Search for the cell housing the specified text and yield its [x, y] center coordinate. 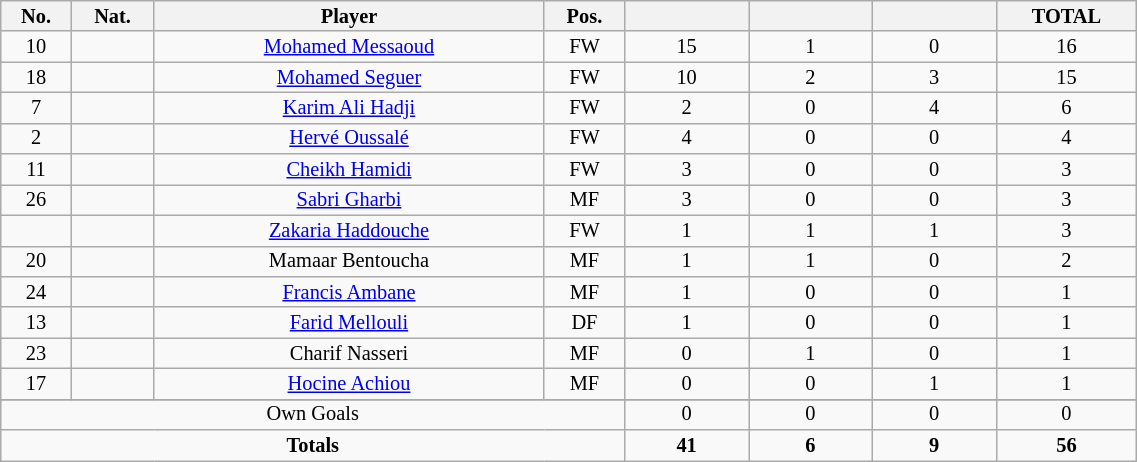
Francis Ambane [349, 292]
Player [349, 16]
18 [36, 78]
Mamaar Bentoucha [349, 262]
Cheikh Hamidi [349, 170]
13 [36, 322]
20 [36, 262]
26 [36, 200]
41 [687, 446]
56 [1066, 446]
11 [36, 170]
Sabri Gharbi [349, 200]
Farid Mellouli [349, 322]
Charif Nasseri [349, 354]
23 [36, 354]
24 [36, 292]
Hervé Oussalé [349, 138]
No. [36, 16]
7 [36, 108]
9 [934, 446]
Own Goals [313, 414]
Hocine Achiou [349, 384]
Zakaria Haddouche [349, 230]
DF [584, 322]
Totals [313, 446]
17 [36, 384]
16 [1066, 46]
TOTAL [1066, 16]
Mohamed Messaoud [349, 46]
Mohamed Seguer [349, 78]
Pos. [584, 16]
Nat. [112, 16]
Karim Ali Hadji [349, 108]
